Capture the cell that displays the provided text and extract its (X, Y) central coordinate. 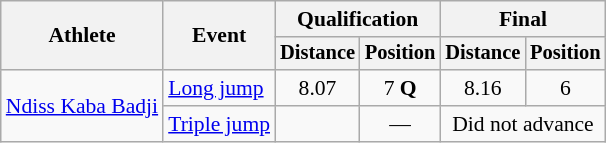
Qualification (358, 19)
Ndiss Kaba Badji (82, 106)
8.07 (318, 88)
— (400, 124)
7 Q (400, 88)
Triple jump (219, 124)
Long jump (219, 88)
Event (219, 36)
Final (522, 19)
Athlete (82, 36)
8.16 (482, 88)
6 (565, 88)
Did not advance (522, 124)
